Return the (x, y) coordinate for the center point of the cell that contains the specified text.  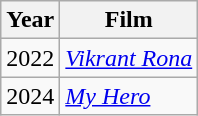
2022 (30, 58)
Vikrant Rona (129, 58)
My Hero (129, 96)
Film (129, 20)
Year (30, 20)
2024 (30, 96)
